Locate the cell with the specified text and output its (X, Y) center coordinate. 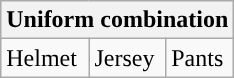
Helmet (45, 58)
Pants (200, 58)
Jersey (128, 58)
Uniform combination (118, 20)
